Return (X, Y) of the center of cell containing provided text 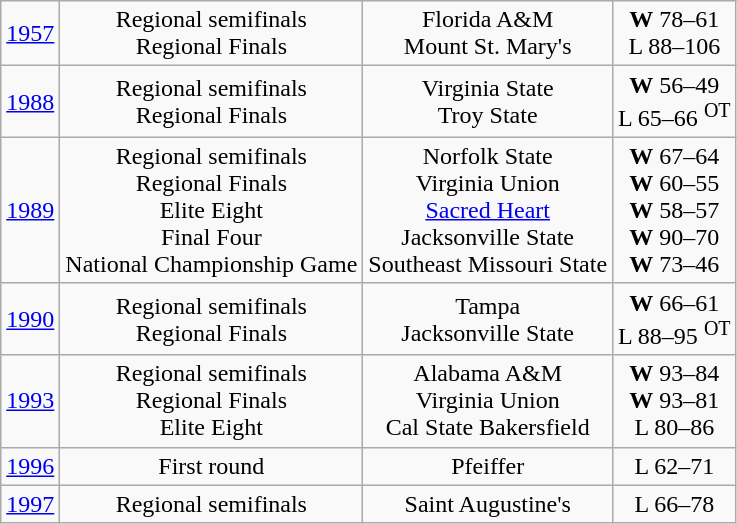
Regional semifinals (212, 504)
Saint Augustine's (488, 504)
L 62–71 (675, 466)
1957 (30, 34)
1996 (30, 466)
Virginia StateTroy State (488, 102)
W 93–84W 93–81L 80–86 (675, 401)
Pfeiffer (488, 466)
1997 (30, 504)
W 56–49L 65–66 OT (675, 102)
First round (212, 466)
Regional semifinalsRegional FinalsElite Eight (212, 401)
Alabama A&MVirginia UnionCal State Bakersfield (488, 401)
Florida A&MMount St. Mary's (488, 34)
TampaJacksonville State (488, 319)
1993 (30, 401)
W 66–61L 88–95 OT (675, 319)
Norfolk StateVirginia UnionSacred HeartJacksonville StateSoutheast Missouri State (488, 210)
Regional semifinalsRegional FinalsElite EightFinal FourNational Championship Game (212, 210)
L 66–78 (675, 504)
W 67–64W 60–55W 58–57W 90–70W 73–46 (675, 210)
1988 (30, 102)
1989 (30, 210)
W 78–61L 88–106 (675, 34)
1990 (30, 319)
